Locate the cell with the specified text and output its (x, y) center coordinate. 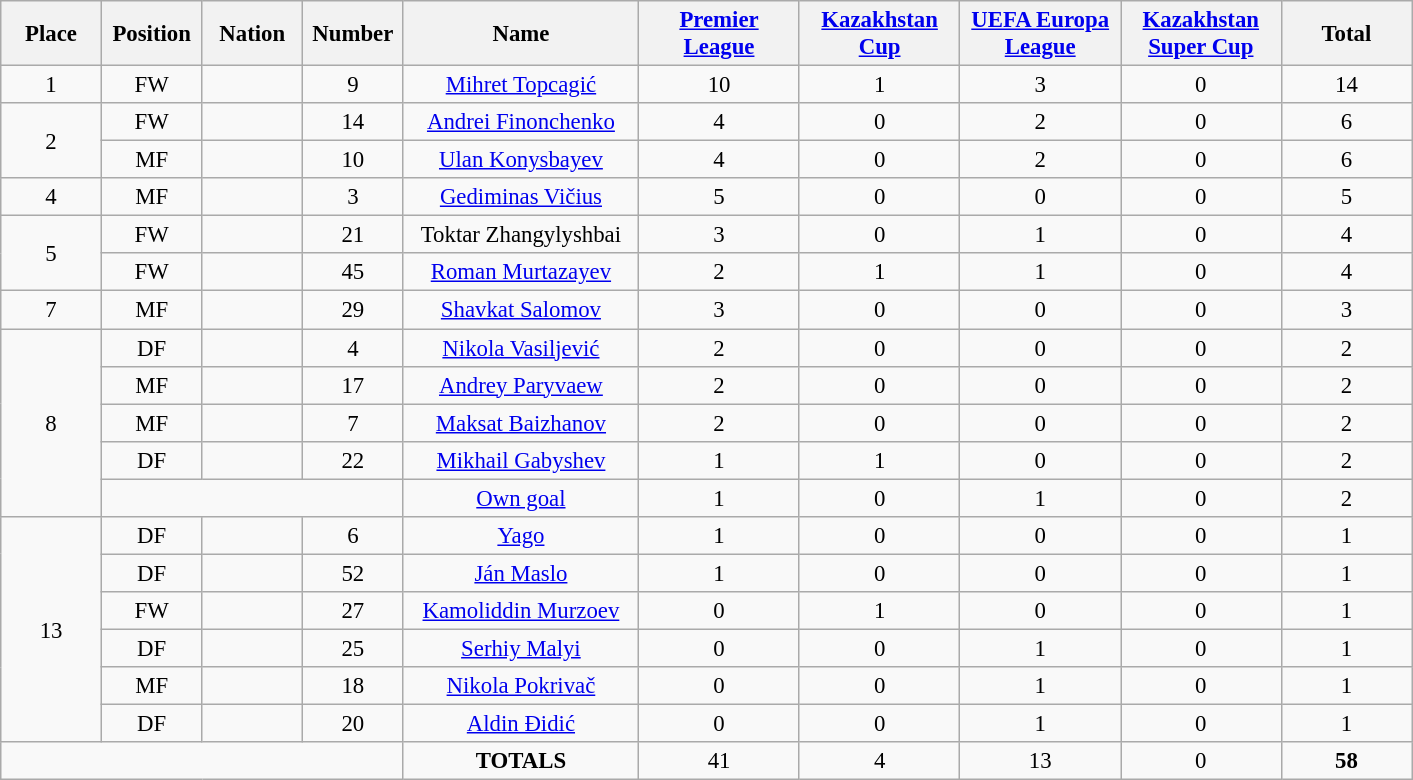
Ulan Konysbayev (521, 160)
Kamoliddin Murzoev (521, 611)
Kazakhstan Super Cup (1200, 34)
27 (354, 611)
Andrey Paryvaew (521, 385)
Gediminas Vičius (521, 197)
18 (354, 686)
Nikola Vasiljević (521, 348)
45 (354, 273)
Kazakhstan Cup (880, 34)
21 (354, 235)
Mihret Topcagić (521, 85)
Yago (521, 536)
20 (354, 724)
Toktar Zhangylyshbai (521, 235)
UEFA Europa League (1040, 34)
Ján Maslo (521, 573)
Roman Murtazayev (521, 273)
22 (354, 460)
Name (521, 34)
Shavkat Salomov (521, 310)
25 (354, 648)
17 (354, 385)
9 (354, 85)
Maksat Baizhanov (521, 423)
29 (354, 310)
Andrei Finonchenko (521, 122)
8 (52, 423)
Nation (252, 34)
Serhiy Malyi (521, 648)
58 (1346, 761)
Position (152, 34)
Aldin Đidić (521, 724)
41 (720, 761)
52 (354, 573)
Total (1346, 34)
Premier League (720, 34)
TOTALS (521, 761)
Own goal (521, 498)
Nikola Pokrivač (521, 686)
Place (52, 34)
Mikhail Gabyshev (521, 460)
Number (354, 34)
